Extract the [X, Y] coordinate from the center of the cell holding the provided text.  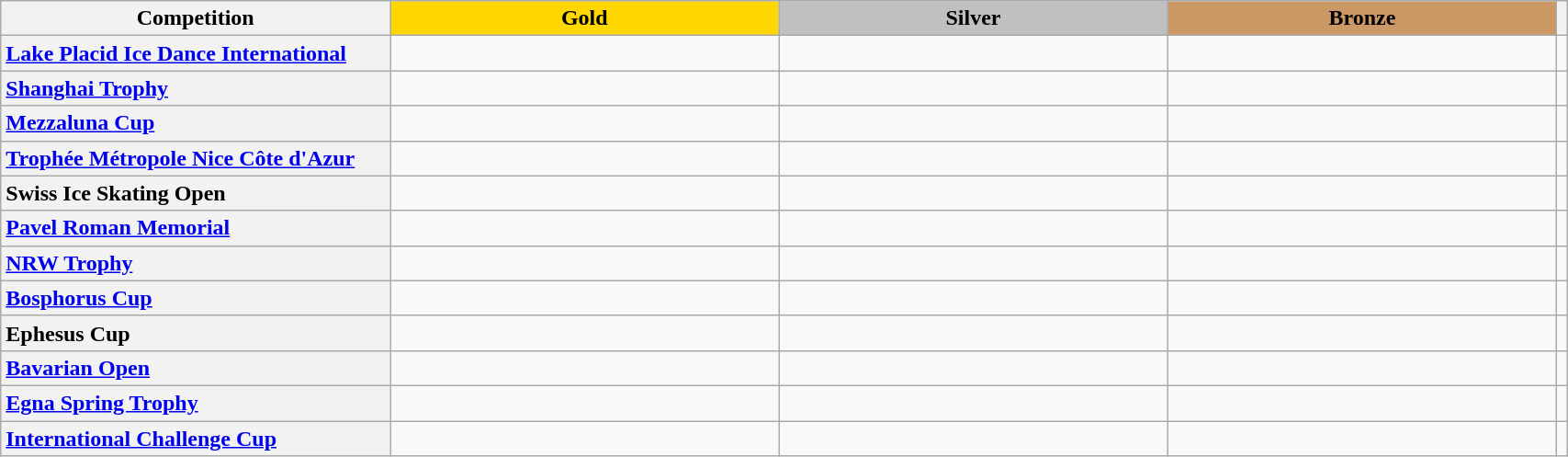
NRW Trophy [196, 263]
Ephesus Cup [196, 333]
Mezzaluna Cup [196, 123]
Bavarian Open [196, 368]
Competition [196, 18]
Bosphorus Cup [196, 298]
Silver [974, 18]
Shanghai Trophy [196, 88]
Egna Spring Trophy [196, 403]
Trophée Métropole Nice Côte d'Azur [196, 158]
Lake Placid Ice Dance International [196, 53]
Pavel Roman Memorial [196, 228]
International Challenge Cup [196, 439]
Swiss Ice Skating Open [196, 193]
Bronze [1361, 18]
Gold [584, 18]
